Pinpoint the cell where the given text exists, returning its (x, y) midpoint coordinate. 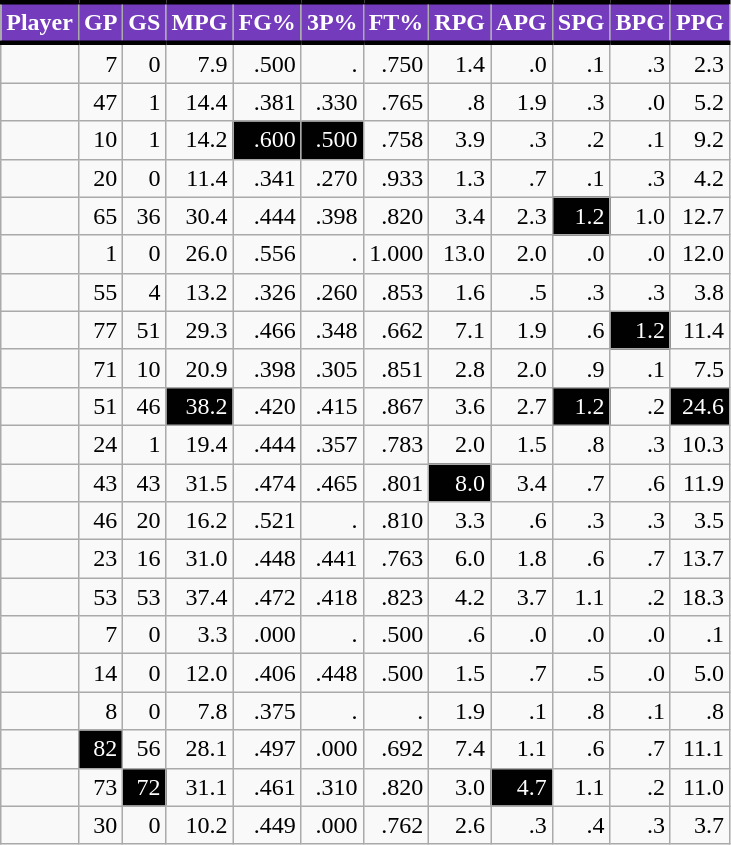
.330 (332, 102)
.853 (396, 292)
RPG (460, 22)
.4 (581, 825)
19.4 (200, 444)
.933 (396, 178)
.348 (332, 330)
7.5 (700, 368)
FG% (267, 22)
1.4 (460, 63)
14.2 (200, 140)
4.7 (522, 787)
1.6 (460, 292)
7.1 (460, 330)
.783 (396, 444)
.341 (267, 178)
.758 (396, 140)
.449 (267, 825)
.461 (267, 787)
31.0 (200, 559)
9.2 (700, 140)
77 (100, 330)
10.3 (700, 444)
4 (144, 292)
37.4 (200, 597)
7.4 (460, 749)
.810 (396, 521)
36 (144, 216)
3.5 (700, 521)
24.6 (700, 406)
30 (100, 825)
1.3 (460, 178)
1.0 (640, 216)
.441 (332, 559)
71 (100, 368)
GP (100, 22)
14 (100, 673)
11.9 (700, 483)
.474 (267, 483)
6.0 (460, 559)
Player (40, 22)
16 (144, 559)
APG (522, 22)
1.000 (396, 254)
55 (100, 292)
2.6 (460, 825)
.375 (267, 711)
.472 (267, 597)
GS (144, 22)
28.1 (200, 749)
18.3 (700, 597)
13.0 (460, 254)
47 (100, 102)
7.9 (200, 63)
26.0 (200, 254)
.420 (267, 406)
38.2 (200, 406)
.406 (267, 673)
.305 (332, 368)
7.8 (200, 711)
23 (100, 559)
29.3 (200, 330)
3.0 (460, 787)
11.1 (700, 749)
.765 (396, 102)
.381 (267, 102)
.750 (396, 63)
8.0 (460, 483)
1.8 (522, 559)
3.9 (460, 140)
.465 (332, 483)
.270 (332, 178)
56 (144, 749)
8 (100, 711)
.415 (332, 406)
FT% (396, 22)
3.8 (700, 292)
MPG (200, 22)
.801 (396, 483)
20.9 (200, 368)
.556 (267, 254)
30.4 (200, 216)
.466 (267, 330)
PPG (700, 22)
SPG (581, 22)
5.0 (700, 673)
12.7 (700, 216)
13.2 (200, 292)
13.7 (700, 559)
.326 (267, 292)
BPG (640, 22)
2.7 (522, 406)
65 (100, 216)
.497 (267, 749)
10.2 (200, 825)
.600 (267, 140)
.260 (332, 292)
.310 (332, 787)
.692 (396, 749)
3.6 (460, 406)
.762 (396, 825)
.823 (396, 597)
3P% (332, 22)
16.2 (200, 521)
72 (144, 787)
31.5 (200, 483)
31.1 (200, 787)
24 (100, 444)
.662 (396, 330)
73 (100, 787)
11.0 (700, 787)
5.2 (700, 102)
.521 (267, 521)
.867 (396, 406)
.851 (396, 368)
2.8 (460, 368)
.418 (332, 597)
14.4 (200, 102)
.357 (332, 444)
.763 (396, 559)
.9 (581, 368)
82 (100, 749)
